From the cell containing the given text, extract its center point as [x, y] coordinate. 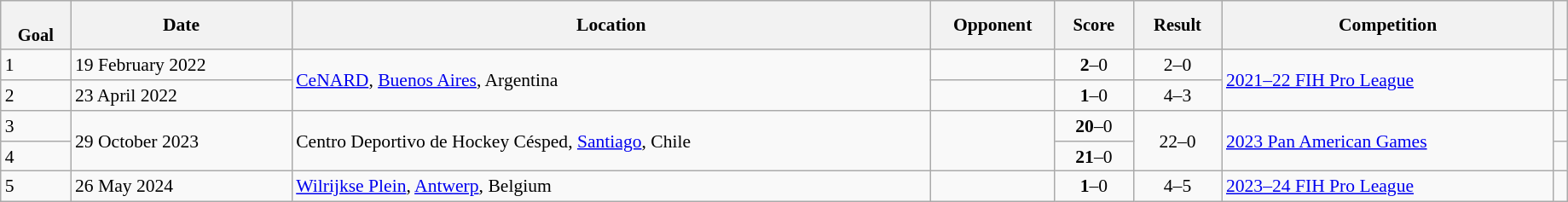
Centro Deportivo de Hockey Césped, Santiago, Chile [610, 141]
3 [36, 126]
Location [610, 26]
2023 Pan American Games [1388, 141]
29 October 2023 [181, 141]
20–0 [1094, 126]
21–0 [1094, 157]
Goal [36, 26]
Wilrijkse Plein, Antwerp, Belgium [610, 187]
4–5 [1177, 187]
4 [36, 157]
2023–24 FIH Pro League [1388, 187]
19 February 2022 [181, 66]
Date [181, 26]
4–3 [1177, 95]
Score [1094, 26]
26 May 2024 [181, 187]
1 [36, 66]
Opponent [992, 26]
23 April 2022 [181, 95]
Result [1177, 26]
5 [36, 187]
2021–22 FIH Pro League [1388, 80]
2 [36, 95]
Competition [1388, 26]
CeNARD, Buenos Aires, Argentina [610, 80]
22–0 [1177, 141]
